Scan for the cell matching the given text and deliver its [x, y] coordinate at center. 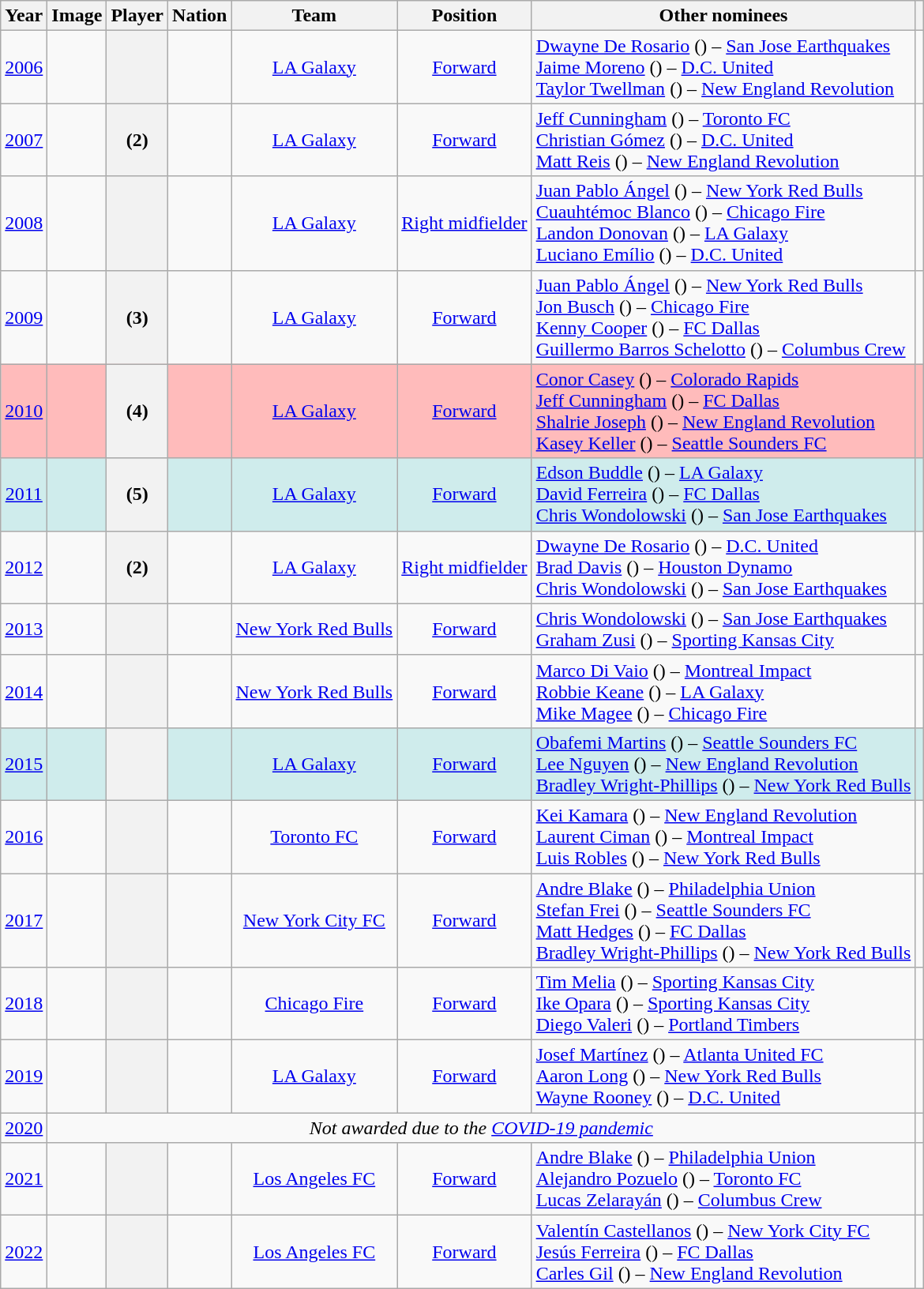
Year [24, 16]
2019 [24, 1077]
Marco Di Vaio () – Montreal ImpactRobbie Keane () – LA GalaxyMike Magee () – Chicago Fire [723, 691]
2016 [24, 836]
Obafemi Martins () – Seattle Sounders FCLee Nguyen () – New England RevolutionBradley Wright-Phillips () – New York Red Bulls [723, 764]
2008 [24, 223]
New York City FC [314, 921]
2010 [24, 411]
Position [464, 16]
2017 [24, 921]
2015 [24, 764]
2018 [24, 1004]
Tim Melia () – Sporting Kansas CityIke Opara () – Sporting Kansas CityDiego Valeri () – Portland Timbers [723, 1004]
2007 [24, 140]
Toronto FC [314, 836]
Nation [200, 16]
(4) [137, 411]
Valentín Castellanos () – New York City FCJesús Ferreira () – FC DallasCarles Gil () – New England Revolution [723, 1252]
2020 [24, 1128]
Andre Blake () – Philadelphia UnionAlejandro Pozuelo () – Toronto FCLucas Zelarayán () – Columbus Crew [723, 1179]
Conor Casey () – Colorado RapidsJeff Cunningham () – FC DallasShalrie Joseph () – New England RevolutionKasey Keller () – Seattle Sounders FC [723, 411]
Dwayne De Rosario () – San Jose EarthquakesJaime Moreno () – D.C. UnitedTaylor Twellman () – New England Revolution [723, 67]
2021 [24, 1179]
2022 [24, 1252]
2006 [24, 67]
2014 [24, 691]
Team [314, 16]
Jeff Cunningham () – Toronto FCChristian Gómez () – D.C. UnitedMatt Reis () – New England Revolution [723, 140]
(5) [137, 494]
2012 [24, 567]
2009 [24, 318]
Not awarded due to the COVID-19 pandemic [482, 1128]
Andre Blake () – Philadelphia UnionStefan Frei () – Seattle Sounders FCMatt Hedges () – FC DallasBradley Wright-Phillips () – New York Red Bulls [723, 921]
2011 [24, 494]
Chicago Fire [314, 1004]
Kei Kamara () – New England RevolutionLaurent Ciman () – Montreal ImpactLuis Robles () – New York Red Bulls [723, 836]
Josef Martínez () – Atlanta United FCAaron Long () – New York Red BullsWayne Rooney () – D.C. United [723, 1077]
Player [137, 16]
Edson Buddle () – LA GalaxyDavid Ferreira () – FC DallasChris Wondolowski () – San Jose Earthquakes [723, 494]
Juan Pablo Ángel () – New York Red BullsJon Busch () – Chicago FireKenny Cooper () – FC DallasGuillermo Barros Schelotto () – Columbus Crew [723, 318]
Image [77, 16]
Chris Wondolowski () – San Jose EarthquakesGraham Zusi () – Sporting Kansas City [723, 629]
(3) [137, 318]
Juan Pablo Ángel () – New York Red BullsCuauhtémoc Blanco () – Chicago FireLandon Donovan () – LA GalaxyLuciano Emílio () – D.C. United [723, 223]
2013 [24, 629]
Other nominees [723, 16]
Dwayne De Rosario () – D.C. UnitedBrad Davis () – Houston DynamoChris Wondolowski () – San Jose Earthquakes [723, 567]
